Return (x, y) of the center of cell containing provided text 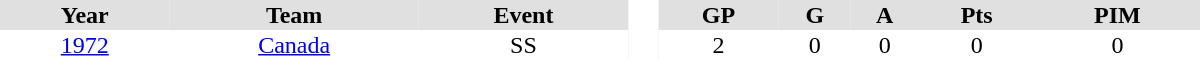
PIM (1118, 15)
A (885, 15)
Year (85, 15)
GP (718, 15)
G (815, 15)
Canada (294, 45)
Event (524, 15)
Team (294, 15)
2 (718, 45)
1972 (85, 45)
Pts (976, 15)
SS (524, 45)
